Search for the cell housing the specified text and yield its [X, Y] center coordinate. 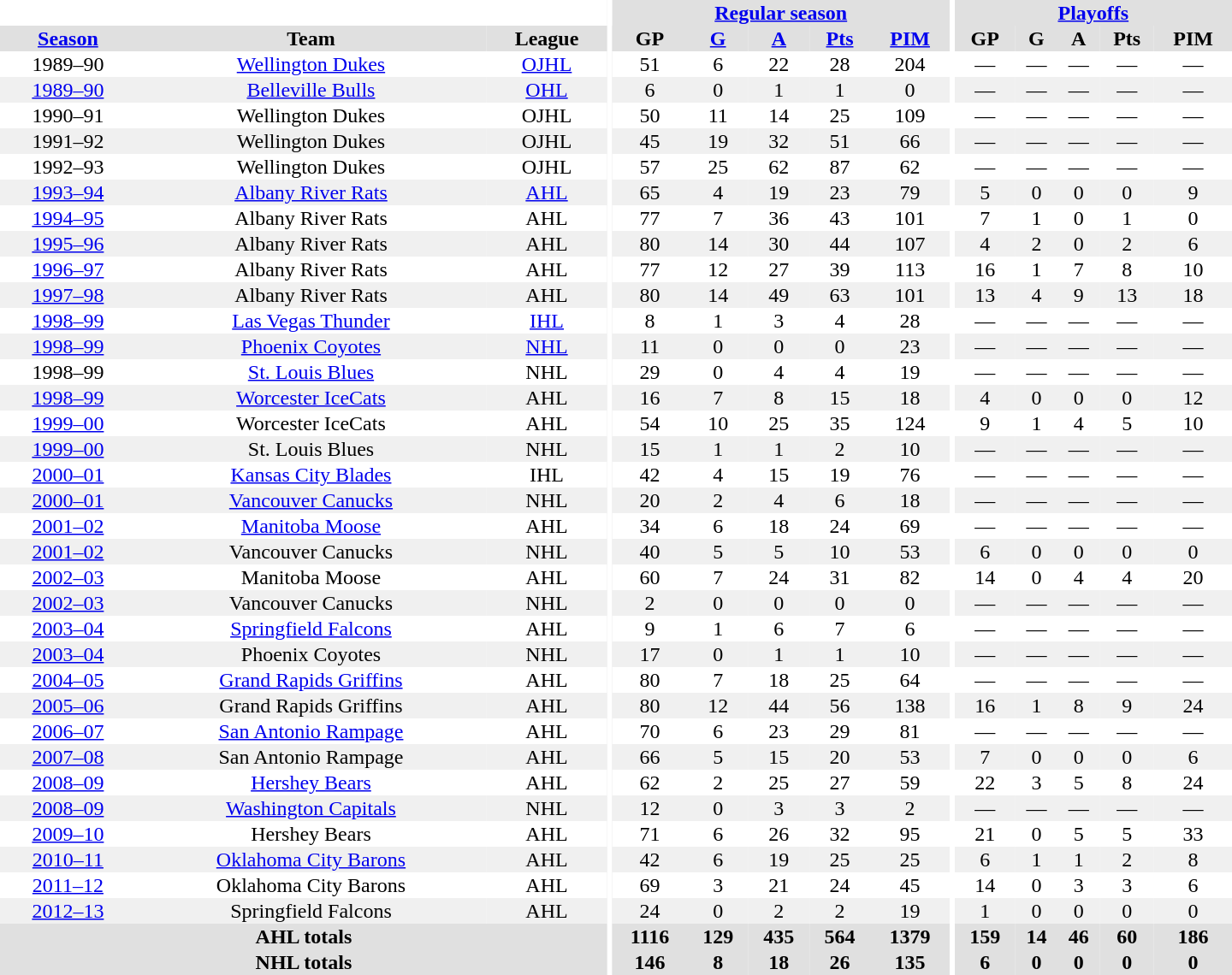
1991–92 [68, 141]
46 [1078, 937]
2005–06 [68, 706]
435 [779, 937]
124 [910, 423]
63 [840, 295]
39 [840, 269]
36 [779, 218]
49 [779, 295]
1995–96 [68, 244]
65 [649, 192]
87 [840, 167]
NHL totals [304, 962]
95 [910, 834]
2011–12 [68, 885]
31 [840, 577]
1990–91 [68, 115]
76 [910, 475]
Playoffs [1093, 13]
1994–95 [68, 218]
Las Vegas Thunder [311, 321]
17 [649, 654]
Belleville Bulls [311, 90]
OHL [547, 90]
34 [649, 526]
109 [910, 115]
59 [910, 783]
82 [910, 577]
1993–94 [68, 192]
2004–05 [68, 680]
1996–97 [68, 269]
50 [649, 115]
2007–08 [68, 757]
30 [779, 244]
43 [840, 218]
79 [910, 192]
113 [910, 269]
33 [1193, 834]
204 [910, 64]
Kansas City Blades [311, 475]
71 [649, 834]
Team [311, 38]
138 [910, 706]
Regular season [780, 13]
1992–93 [68, 167]
40 [649, 552]
1997–98 [68, 295]
Season [68, 38]
2010–11 [68, 860]
2006–07 [68, 731]
57 [649, 167]
AHL totals [304, 937]
129 [719, 937]
564 [840, 937]
1116 [649, 937]
1379 [910, 937]
81 [910, 731]
Washington Capitals [311, 808]
70 [649, 731]
135 [910, 962]
56 [840, 706]
146 [649, 962]
35 [840, 423]
186 [1193, 937]
2009–10 [68, 834]
107 [910, 244]
League [547, 38]
54 [649, 423]
2012–13 [68, 911]
64 [910, 680]
159 [986, 937]
